Extract the (X, Y) coordinate from the center of the cell holding the provided text.  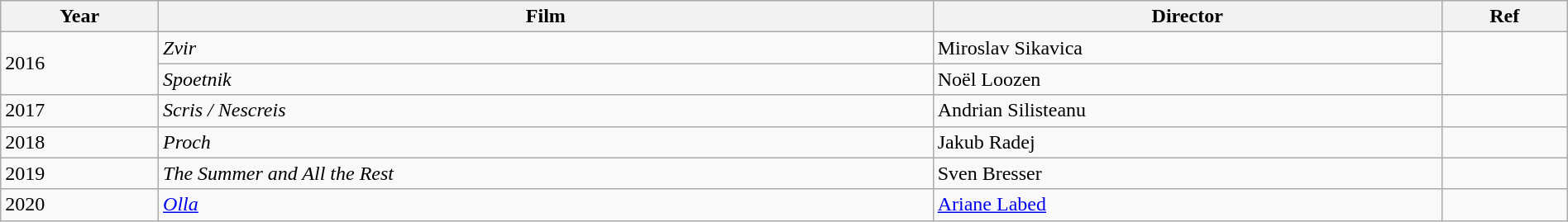
Ref (1504, 17)
Director (1188, 17)
Jakub Radej (1188, 142)
Film (546, 17)
Zvir (546, 48)
2020 (79, 205)
Year (79, 17)
Scris / Nescreis (546, 111)
Proch (546, 142)
Olla (546, 205)
Spoetnik (546, 79)
Noël Loozen (1188, 79)
Miroslav Sikavica (1188, 48)
2016 (79, 64)
2017 (79, 111)
2019 (79, 173)
Andrian Silisteanu (1188, 111)
2018 (79, 142)
Ariane Labed (1188, 205)
The Summer and All the Rest (546, 173)
Sven Bresser (1188, 173)
